For the text-containing cell, return its midpoint in (X, Y) coordinate format. 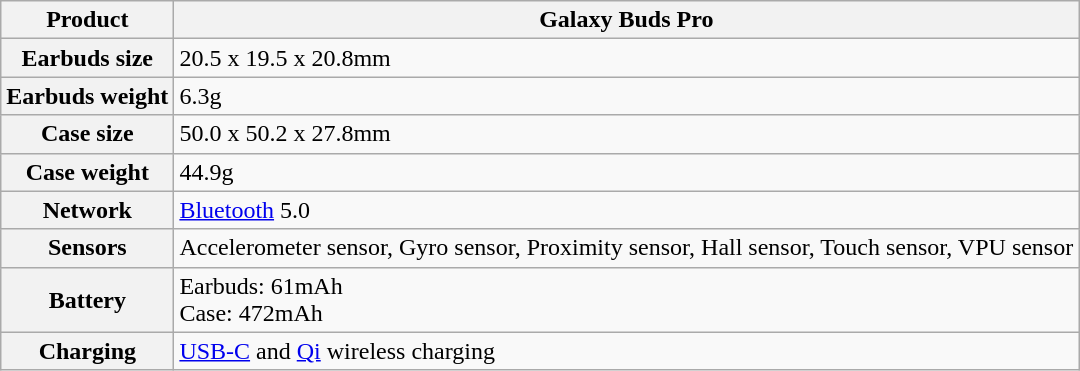
50.0 x 50.2 x 27.8mm (626, 134)
Earbuds size (88, 58)
Earbuds: 61mAhCase: 472mAh (626, 300)
Bluetooth 5.0 (626, 210)
USB-C and Qi wireless charging (626, 351)
Case size (88, 134)
20.5 x 19.5 x 20.8mm (626, 58)
Product (88, 20)
Sensors (88, 248)
Battery (88, 300)
Accelerometer sensor, Gyro sensor, Proximity sensor, Hall sensor, Touch sensor, VPU sensor (626, 248)
Charging (88, 351)
44.9g (626, 172)
Earbuds weight (88, 96)
Network (88, 210)
6.3g (626, 96)
Case weight (88, 172)
Galaxy Buds Pro (626, 20)
